Detect which cell encompasses the target text, then output its (X, Y) center coordinate. 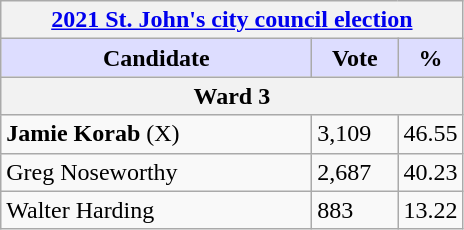
% (430, 58)
13.22 (430, 210)
883 (355, 210)
Ward 3 (232, 96)
Vote (355, 58)
3,109 (355, 134)
2,687 (355, 172)
Jamie Korab (X) (156, 134)
2021 St. John's city council election (232, 20)
Walter Harding (156, 210)
40.23 (430, 172)
Candidate (156, 58)
46.55 (430, 134)
Greg Noseworthy (156, 172)
